Return the [x, y] coordinate for the center point of the cell that contains the specified text.  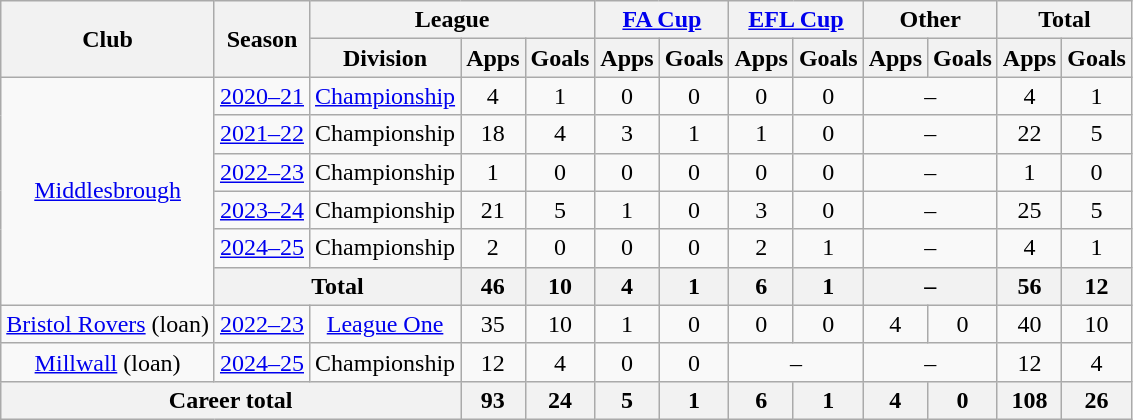
2020–21 [262, 96]
2023–24 [262, 210]
Division [386, 58]
26 [1097, 400]
Millwall (loan) [108, 362]
21 [493, 210]
2021–22 [262, 134]
League [452, 20]
40 [1029, 324]
EFL Cup [796, 20]
93 [493, 400]
108 [1029, 400]
22 [1029, 134]
46 [493, 286]
18 [493, 134]
24 [560, 400]
Bristol Rovers (loan) [108, 324]
56 [1029, 286]
25 [1029, 210]
35 [493, 324]
Season [262, 39]
Middlesbrough [108, 191]
Club [108, 39]
Other [930, 20]
FA Cup [662, 20]
Career total [231, 400]
League One [386, 324]
